Capture the cell that displays the provided text and extract its [X, Y] central coordinate. 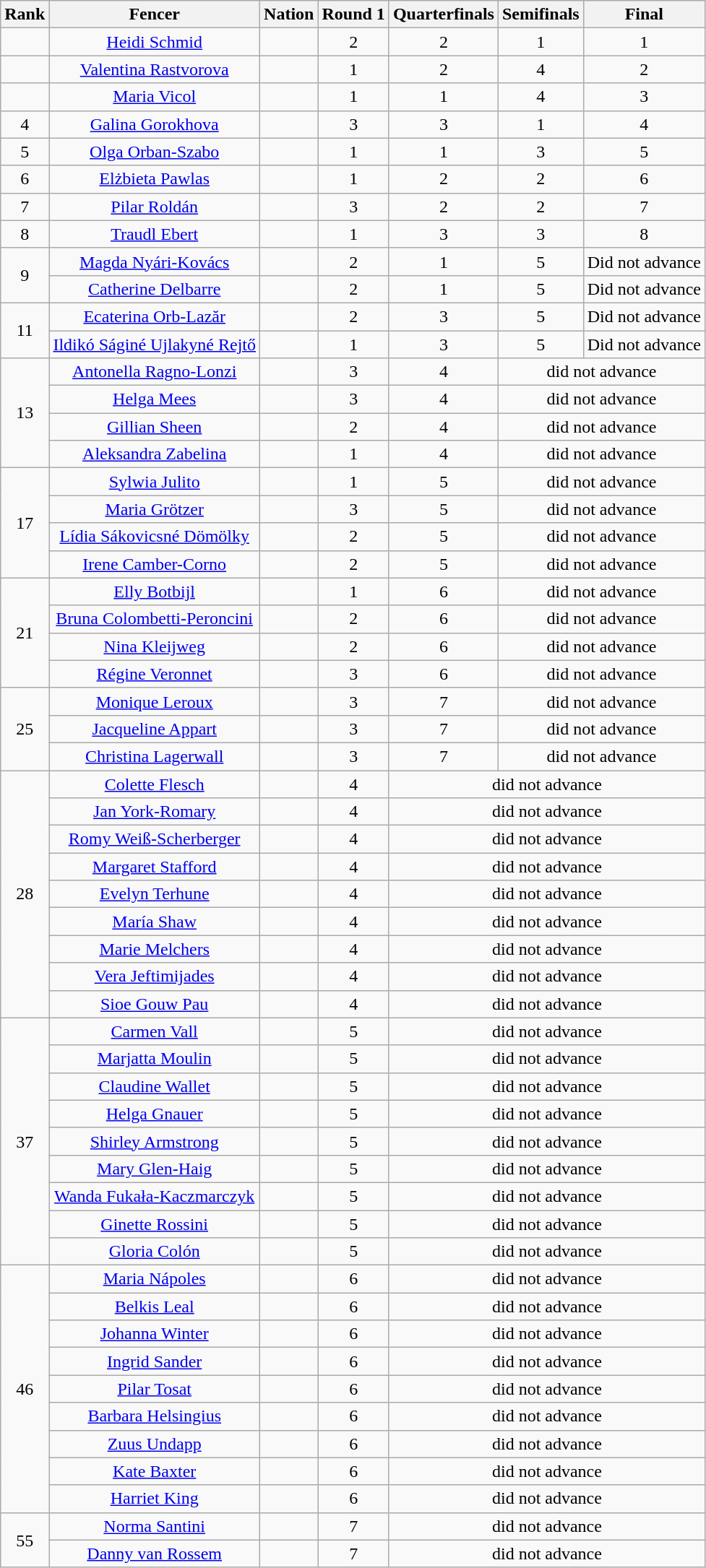
Régine Veronnet [155, 674]
Ginette Rossini [155, 1224]
Ildikó Ságiné Ujlakyné Rejtő [155, 345]
21 [25, 633]
Bruna Colombetti-Peroncini [155, 619]
Round 1 [353, 14]
Harriet King [155, 1499]
Evelyn Terhune [155, 894]
Gloria Colón [155, 1252]
Quarterfinals [444, 14]
Colette Flesch [155, 784]
Pilar Roldán [155, 207]
Ingrid Sander [155, 1361]
Traudl Ebert [155, 234]
Pilar Tosat [155, 1389]
Margaret Stafford [155, 867]
María Shaw [155, 922]
Gillian Sheen [155, 427]
Ecaterina Orb-Lazăr [155, 316]
Elly Botbijl [155, 592]
Maria Nápoles [155, 1279]
Jan York-Romary [155, 812]
Lídia Sákovicsné Dömölky [155, 537]
Carmen Vall [155, 1031]
13 [25, 413]
Antonella Ragno-Lonzi [155, 372]
55 [25, 1540]
Maria Grötzer [155, 509]
Aleksandra Zabelina [155, 454]
25 [25, 729]
Olga Orban-Szabo [155, 152]
Wanda Fukała-Kaczmarczyk [155, 1196]
Zuus Undapp [155, 1444]
Catherine Delbarre [155, 289]
Magda Nyári-Kovács [155, 261]
Kate Baxter [155, 1471]
Monique Leroux [155, 701]
Marie Melchers [155, 949]
Marjatta Moulin [155, 1059]
Shirley Armstrong [155, 1141]
Christina Lagerwall [155, 756]
Barbara Helsingius [155, 1416]
Galina Gorokhova [155, 124]
11 [25, 330]
Vera Jeftimijades [155, 976]
Romy Weiß-Scherberger [155, 839]
28 [25, 894]
Fencer [155, 14]
Valentina Rastvorova [155, 69]
Elżbieta Pawlas [155, 179]
37 [25, 1141]
Maria Vicol [155, 97]
Mary Glen-Haig [155, 1169]
Heidi Schmid [155, 42]
Nina Kleijweg [155, 646]
Helga Mees [155, 399]
Norma Santini [155, 1526]
Final [644, 14]
Irene Camber-Corno [155, 564]
Rank [25, 14]
Sioe Gouw Pau [155, 1004]
Danny van Rossem [155, 1554]
Claudine Wallet [155, 1086]
Helga Gnauer [155, 1114]
Semifinals [541, 14]
46 [25, 1390]
Johanna Winter [155, 1334]
Belkis Leal [155, 1307]
Jacqueline Appart [155, 729]
17 [25, 523]
9 [25, 275]
Sylwia Julito [155, 482]
Nation [289, 14]
